Extract the (x, y) coordinate from the center of the cell holding the provided text.  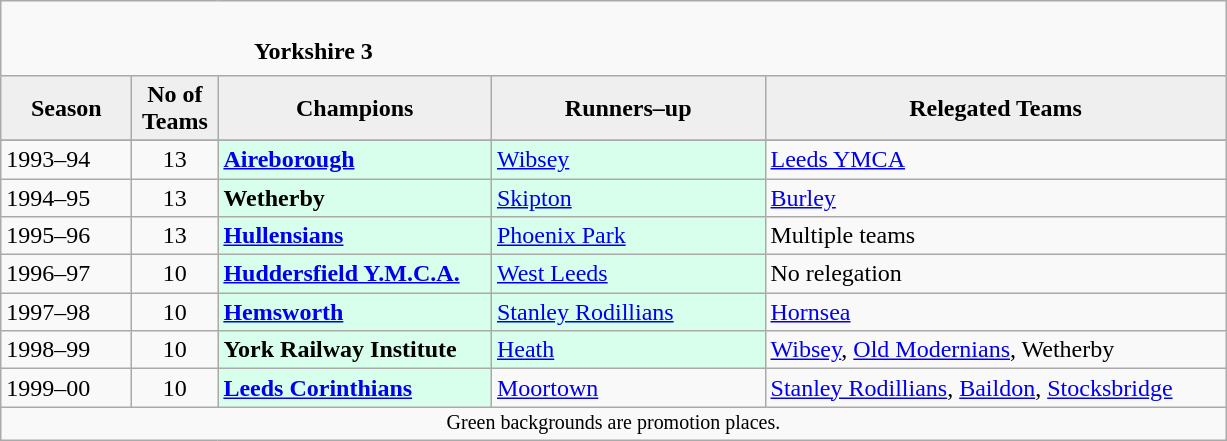
1996–97 (66, 274)
No relegation (996, 274)
Stanley Rodillians (628, 312)
Season (66, 108)
1999–00 (66, 388)
Moortown (628, 388)
Aireborough (355, 159)
Green backgrounds are promotion places. (614, 424)
Wetherby (355, 197)
Stanley Rodillians, Baildon, Stocksbridge (996, 388)
Burley (996, 197)
Leeds YMCA (996, 159)
West Leeds (628, 274)
Hemsworth (355, 312)
1997–98 (66, 312)
Wibsey, Old Modernians, Wetherby (996, 350)
1994–95 (66, 197)
Hornsea (996, 312)
Multiple teams (996, 236)
Heath (628, 350)
Huddersfield Y.M.C.A. (355, 274)
Wibsey (628, 159)
Skipton (628, 197)
Leeds Corinthians (355, 388)
York Railway Institute (355, 350)
1998–99 (66, 350)
1995–96 (66, 236)
Phoenix Park (628, 236)
Runners–up (628, 108)
Hullensians (355, 236)
Champions (355, 108)
1993–94 (66, 159)
Relegated Teams (996, 108)
No of Teams (175, 108)
